Extract the (X, Y) coordinate from the center of the cell holding the provided text.  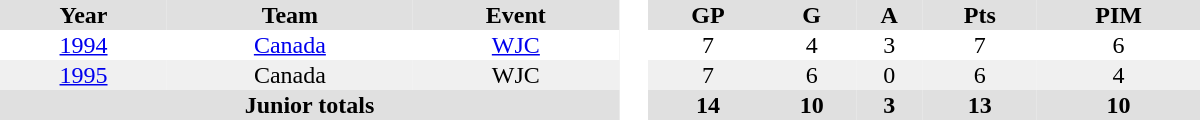
Team (290, 15)
Junior totals (310, 105)
14 (708, 105)
0 (890, 75)
Year (84, 15)
13 (980, 105)
1995 (84, 75)
1994 (84, 45)
Pts (980, 15)
A (890, 15)
PIM (1118, 15)
Event (516, 15)
G (811, 15)
GP (708, 15)
